For the text-containing cell, return its midpoint in [x, y] coordinate format. 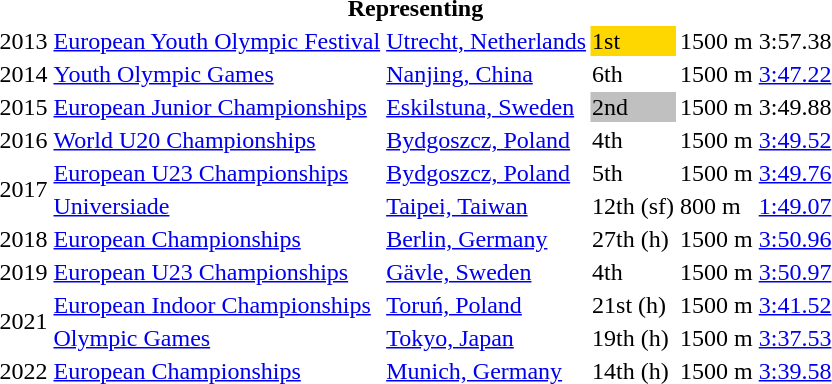
Eskilstuna, Sweden [486, 107]
27th (h) [634, 239]
Utrecht, Netherlands [486, 41]
Gävle, Sweden [486, 272]
European Youth Olympic Festival [217, 41]
Youth Olympic Games [217, 74]
Olympic Games [217, 338]
1st [634, 41]
Taipei, Taiwan [486, 206]
World U20 Championships [217, 140]
19th (h) [634, 338]
European Junior Championships [217, 107]
European Championships [217, 239]
Nanjing, China [486, 74]
12th (sf) [634, 206]
6th [634, 74]
5th [634, 173]
Universiade [217, 206]
Berlin, Germany [486, 239]
800 m [717, 206]
European Indoor Championships [217, 305]
2nd [634, 107]
21st (h) [634, 305]
Tokyo, Japan [486, 338]
Toruń, Poland [486, 305]
